Detect which cell encompasses the target text, then output its [X, Y] center coordinate. 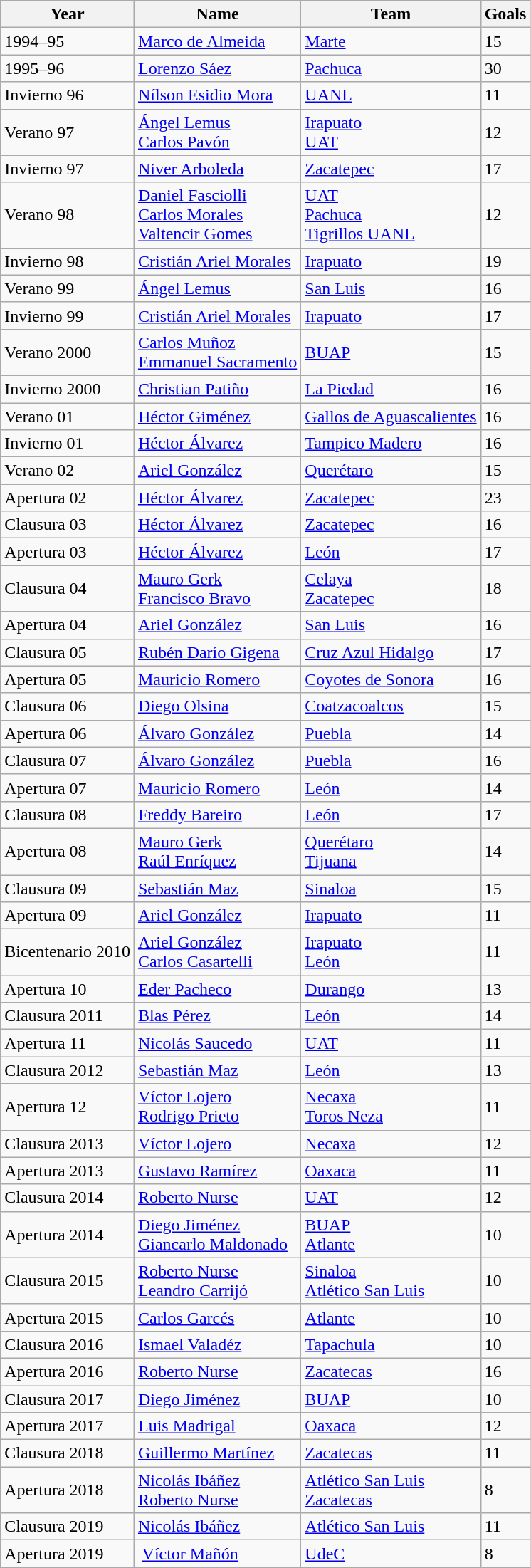
Roberto Nurse Leandro Carrijó [217, 1280]
Apertura 2015 [68, 1317]
Verano 01 [68, 417]
Verano 97 [68, 132]
Tampico Madero [391, 444]
Apertura 08 [68, 852]
Invierno 99 [68, 315]
Daniel Fasciolli Carlos Morales Valtencir Gomes [217, 215]
Ariel González Carlos Casartelli [217, 953]
IrapuatoUAT [391, 132]
Carlos MuñozEmmanuel Sacramento [217, 352]
Goals [505, 14]
Verano 02 [68, 471]
Clausura 2015 [68, 1280]
23 [505, 498]
Apertura 11 [68, 1043]
Year [68, 14]
Apertura 2019 [68, 1554]
1995–96 [68, 68]
Querétaro [391, 471]
IrapuatoLeón [391, 953]
Atlético San LuisZacatecas [391, 1490]
Guillermo Martínez [217, 1453]
BUAP Atlante [391, 1235]
1994–95 [68, 41]
Apertura 2013 [68, 1171]
Apertura 04 [68, 625]
Diego Jiménez [217, 1399]
Clausura 2013 [68, 1144]
UATPachucaTigrillos UANL [391, 215]
Gustavo Ramírez [217, 1171]
Apertura 2016 [68, 1371]
Nílson Esidio Mora [217, 95]
Sinaloa Atlético San Luis [391, 1280]
QuerétaroTijuana [391, 852]
Pachuca [391, 68]
Diego Jiménez Giancarlo Maldonado [217, 1235]
Apertura 2014 [68, 1235]
UANL [391, 95]
Clausura 2018 [68, 1453]
Apertura 02 [68, 498]
Gallos de Aguascalientes [391, 417]
18 [505, 588]
Clausura 08 [68, 815]
Verano 98 [68, 215]
Team [391, 14]
Necaxa [391, 1144]
19 [505, 261]
Apertura 07 [68, 788]
Atlante [391, 1317]
Clausura 2016 [68, 1344]
Lorenzo Sáez [217, 68]
Héctor Giménez [217, 417]
30 [505, 68]
La Piedad [391, 389]
Marco de Almeida [217, 41]
Rubén Darío Gigena [217, 652]
Clausura 06 [68, 706]
Carlos Garcés [217, 1317]
Luis Madrigal [217, 1426]
Clausura 2011 [68, 1016]
Invierno 96 [68, 95]
Nicolás Saucedo [217, 1043]
Durango [391, 989]
Ángel Lemus [217, 288]
Mauro Gerk Francisco Bravo [217, 588]
Clausura 09 [68, 888]
Clausura 2019 [68, 1527]
Invierno 2000 [68, 389]
Freddy Bareiro [217, 815]
Apertura 2017 [68, 1426]
Diego Olsina [217, 706]
Clausura 05 [68, 652]
Apertura 2018 [68, 1490]
Clausura 04 [68, 588]
Verano 99 [68, 288]
Apertura 12 [68, 1107]
Bicentenario 2010 [68, 953]
Christian Patiño [217, 389]
Clausura 2014 [68, 1198]
Sinaloa [391, 888]
UdeC [391, 1554]
Atlético San Luis [391, 1527]
Nicolás Ibáñez [217, 1527]
Invierno 01 [68, 444]
Invierno 97 [68, 169]
Apertura 09 [68, 916]
Apertura 06 [68, 733]
Apertura 05 [68, 679]
CelayaZacatepec [391, 588]
Ismael Valadéz [217, 1344]
Mauro Gerk Raúl Enríquez [217, 852]
Ángel Lemus Carlos Pavón [217, 132]
Coyotes de Sonora [391, 679]
Invierno 98 [68, 261]
Cruz Azul Hidalgo [391, 652]
Apertura 03 [68, 552]
Clausura 03 [68, 525]
Verano 2000 [68, 352]
Tapachula [391, 1344]
Víctor Lojero Rodrigo Prieto [217, 1107]
Marte [391, 41]
Víctor Mañón [217, 1554]
Blas Pérez [217, 1016]
Clausura 2017 [68, 1399]
Name [217, 14]
Niver Arboleda [217, 169]
Clausura 07 [68, 761]
Apertura 10 [68, 989]
NecaxaToros Neza [391, 1107]
Víctor Lojero [217, 1144]
Clausura 2012 [68, 1070]
Coatzacoalcos [391, 706]
Nicolás Ibáñez Roberto Nurse [217, 1490]
Eder Pacheco [217, 989]
